Return the [X, Y] coordinate for the center point of the cell that contains the specified text.  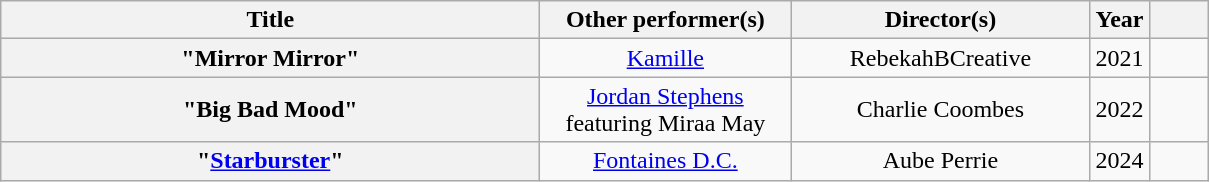
2022 [1120, 110]
Director(s) [940, 20]
2024 [1120, 161]
RebekahBCreative [940, 58]
"Big Bad Mood" [270, 110]
"Mirror Mirror" [270, 58]
Kamille [666, 58]
Fontaines D.C. [666, 161]
Other performer(s) [666, 20]
Charlie Coombes [940, 110]
Year [1120, 20]
"Starburster" [270, 161]
Aube Perrie [940, 161]
Title [270, 20]
2021 [1120, 58]
Jordan Stephens featuring Miraa May [666, 110]
